Capture the cell that displays the provided text and extract its [x, y] central coordinate. 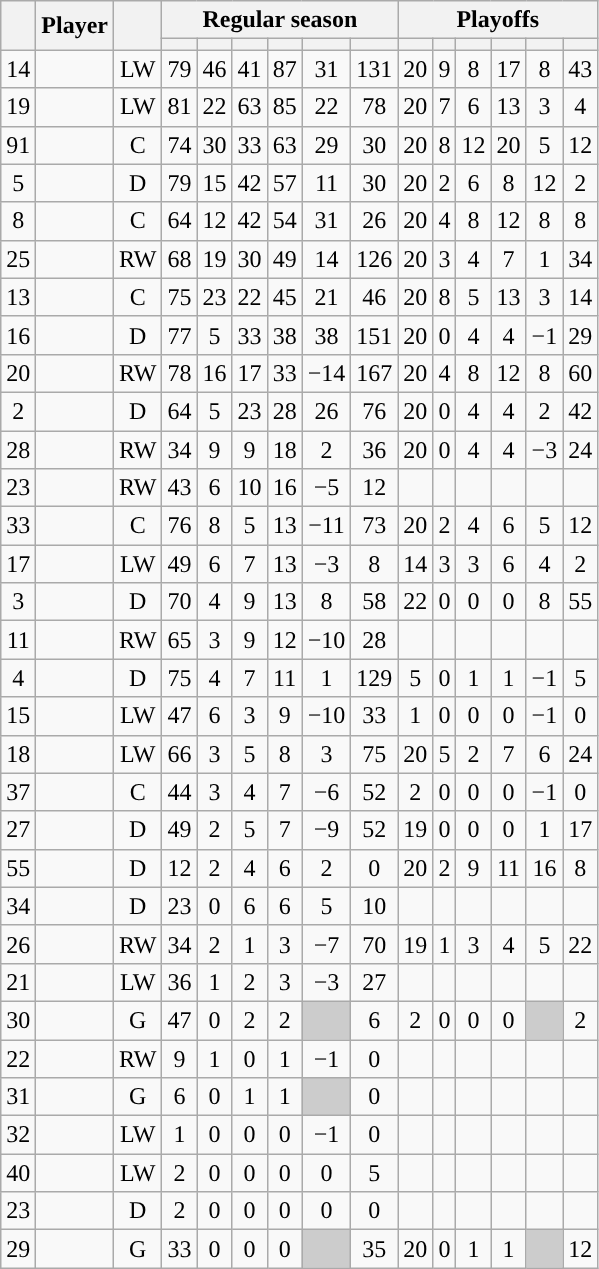
77 [180, 335]
54 [284, 221]
87 [284, 69]
81 [180, 107]
40 [18, 1173]
58 [374, 602]
131 [374, 69]
129 [374, 678]
−9 [326, 830]
32 [18, 1135]
Regular season [280, 20]
85 [284, 107]
Player [75, 26]
45 [284, 297]
−11 [326, 526]
66 [180, 754]
−5 [326, 488]
57 [284, 183]
−14 [326, 373]
73 [374, 526]
167 [374, 373]
44 [180, 792]
126 [374, 259]
151 [374, 335]
−6 [326, 792]
−7 [326, 944]
68 [180, 259]
41 [250, 69]
25 [18, 259]
74 [180, 145]
35 [374, 1249]
91 [18, 145]
65 [180, 640]
37 [18, 792]
Playoffs [498, 20]
60 [580, 373]
